Identify which cell holds the provided text, then report its [x, y] central coordinate. 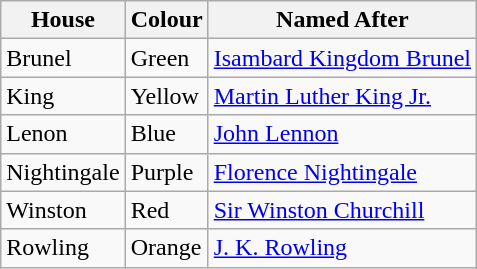
Florence Nightingale [342, 172]
House [63, 20]
J. K. Rowling [342, 248]
Blue [166, 134]
John Lennon [342, 134]
Purple [166, 172]
Rowling [63, 248]
Sir Winston Churchill [342, 210]
Yellow [166, 96]
Red [166, 210]
Winston [63, 210]
Nightingale [63, 172]
Orange [166, 248]
Lenon [63, 134]
King [63, 96]
Colour [166, 20]
Martin Luther King Jr. [342, 96]
Isambard Kingdom Brunel [342, 58]
Brunel [63, 58]
Green [166, 58]
Named After [342, 20]
